Detect which cell encompasses the target text, then output its (X, Y) center coordinate. 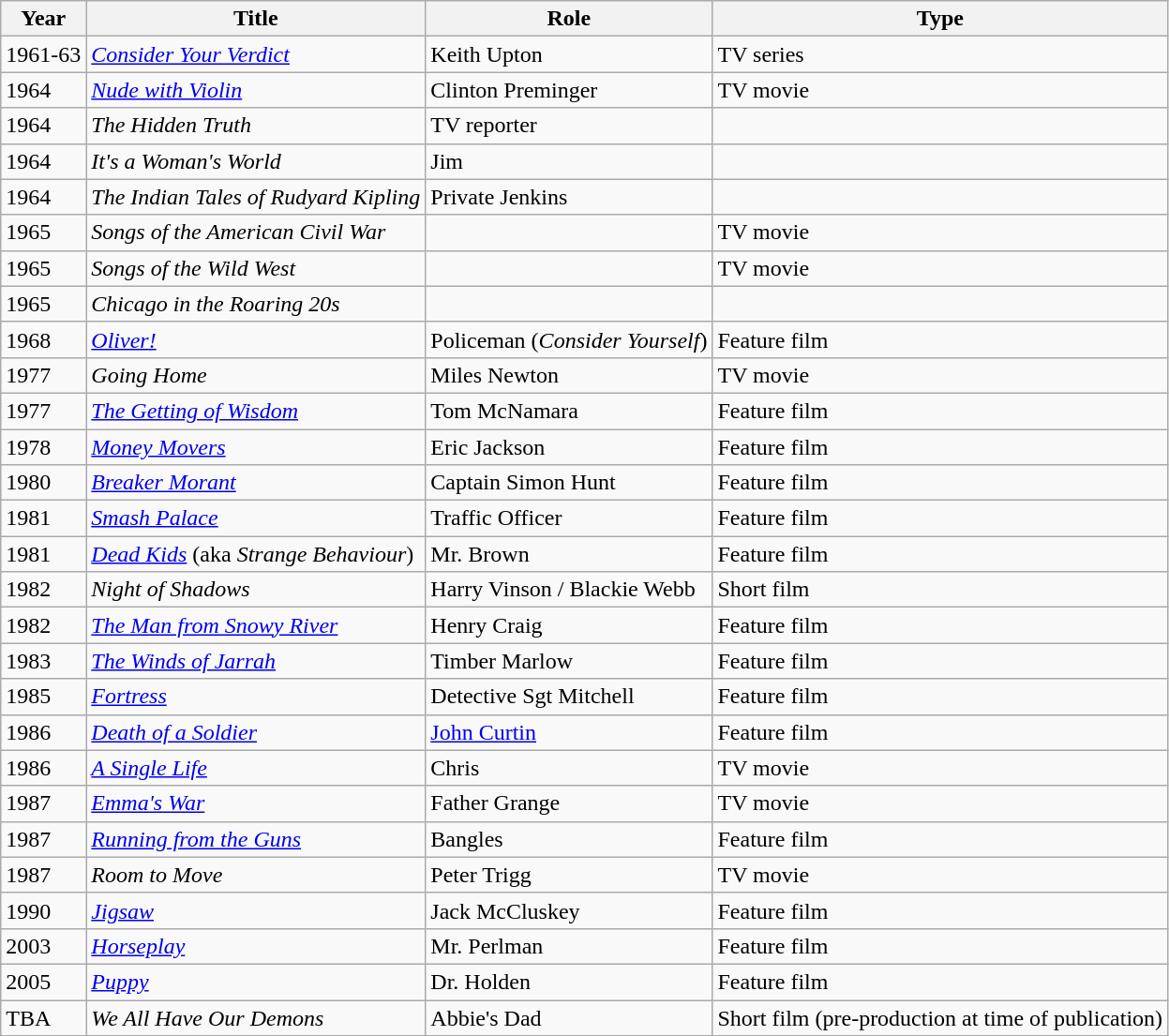
Chicago in the Roaring 20s (256, 304)
Room to Move (256, 875)
Harry Vinson / Blackie Webb (569, 590)
Abbie's Dad (569, 1017)
TV series (940, 54)
Type (940, 19)
Short film (pre-production at time of publication) (940, 1017)
Role (569, 19)
1978 (43, 447)
The Hidden Truth (256, 126)
Year (43, 19)
Father Grange (569, 803)
Traffic Officer (569, 518)
A Single Life (256, 768)
1990 (43, 910)
Songs of the Wild West (256, 268)
2005 (43, 982)
1980 (43, 483)
Chris (569, 768)
Timber Marlow (569, 661)
Money Movers (256, 447)
Keith Upton (569, 54)
Breaker Morant (256, 483)
Nude with Violin (256, 90)
Puppy (256, 982)
Smash Palace (256, 518)
Jigsaw (256, 910)
Dr. Holden (569, 982)
Detective Sgt Mitchell (569, 697)
2003 (43, 946)
1961-63 (43, 54)
Running from the Guns (256, 839)
Dead Kids (aka Strange Behaviour) (256, 554)
Night of Shadows (256, 590)
Jack McCluskey (569, 910)
Fortress (256, 697)
Mr. Brown (569, 554)
Horseplay (256, 946)
1983 (43, 661)
Emma's War (256, 803)
TV reporter (569, 126)
The Getting of Wisdom (256, 411)
Death of a Soldier (256, 732)
Captain Simon Hunt (569, 483)
The Winds of Jarrah (256, 661)
Consider Your Verdict (256, 54)
Clinton Preminger (569, 90)
Going Home (256, 375)
Oliver! (256, 339)
Eric Jackson (569, 447)
Peter Trigg (569, 875)
1985 (43, 697)
Policeman (Consider Yourself) (569, 339)
1968 (43, 339)
Miles Newton (569, 375)
John Curtin (569, 732)
We All Have Our Demons (256, 1017)
TBA (43, 1017)
Title (256, 19)
It's a Woman's World (256, 161)
Private Jenkins (569, 197)
Henry Craig (569, 625)
The Man from Snowy River (256, 625)
Jim (569, 161)
Songs of the American Civil War (256, 233)
Bangles (569, 839)
Mr. Perlman (569, 946)
Short film (940, 590)
The Indian Tales of Rudyard Kipling (256, 197)
Tom McNamara (569, 411)
